Determine the [x, y] coordinate at the center of the cell enclosing the given text.  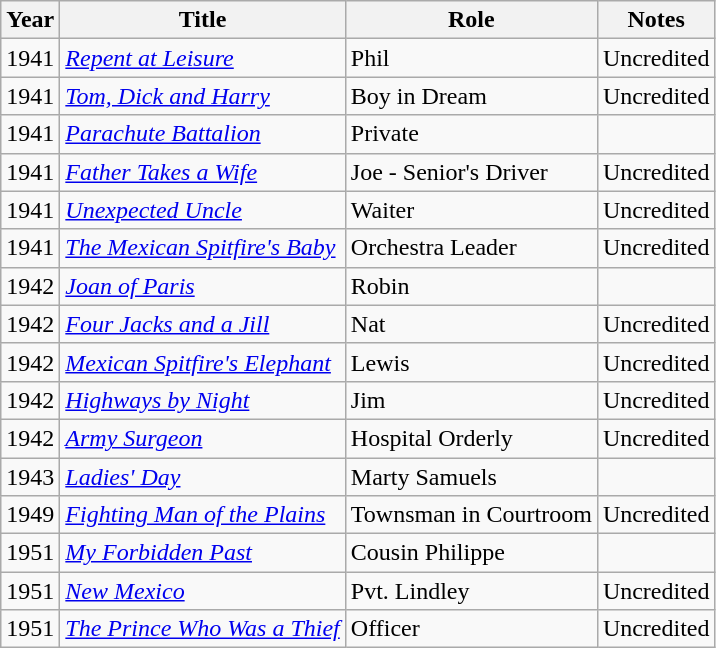
Private [471, 134]
Highways by Night [202, 400]
Father Takes a Wife [202, 172]
Fighting Man of the Plains [202, 515]
Cousin Philippe [471, 553]
Role [471, 20]
Marty Samuels [471, 477]
Jim [471, 400]
Joan of Paris [202, 286]
1949 [30, 515]
Robin [471, 286]
New Mexico [202, 591]
Waiter [471, 210]
Hospital Orderly [471, 438]
Parachute Battalion [202, 134]
Officer [471, 629]
Pvt. Lindley [471, 591]
The Prince Who Was a Thief [202, 629]
Boy in Dream [471, 96]
Townsman in Courtroom [471, 515]
1943 [30, 477]
Nat [471, 324]
The Mexican Spitfire's Baby [202, 248]
Unexpected Uncle [202, 210]
Repent at Leisure [202, 58]
Joe - Senior's Driver [471, 172]
My Forbidden Past [202, 553]
Ladies' Day [202, 477]
Army Surgeon [202, 438]
Tom, Dick and Harry [202, 96]
Lewis [471, 362]
Year [30, 20]
Four Jacks and a Jill [202, 324]
Title [202, 20]
Phil [471, 58]
Notes [656, 20]
Orchestra Leader [471, 248]
Mexican Spitfire's Elephant [202, 362]
